Pinpoint the cell where the given text exists, returning its (x, y) midpoint coordinate. 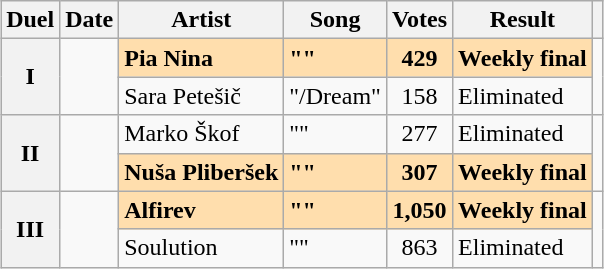
Sara Petešič (202, 96)
277 (419, 134)
429 (419, 58)
Alfirev (202, 210)
Soulution (202, 248)
158 (419, 96)
Duel (30, 20)
307 (419, 172)
Marko Škof (202, 134)
1,050 (419, 210)
Song (336, 20)
I (30, 77)
863 (419, 248)
Result (523, 20)
"/Dream" (336, 96)
Votes (419, 20)
Pia Nina (202, 58)
Date (90, 20)
Artist (202, 20)
Nuša Pliberšek (202, 172)
II (30, 153)
III (30, 229)
